Scan for the cell matching the given text and deliver its (x, y) coordinate at center. 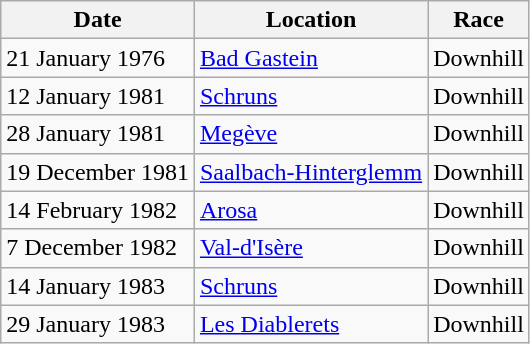
Saalbach-Hinterglemm (310, 172)
Megève (310, 134)
Arosa (310, 210)
14 February 1982 (98, 210)
Val-d'Isère (310, 248)
21 January 1976 (98, 58)
14 January 1983 (98, 286)
Les Diablerets (310, 324)
7 December 1982 (98, 248)
Date (98, 20)
Location (310, 20)
19 December 1981 (98, 172)
28 January 1981 (98, 134)
29 January 1983 (98, 324)
Bad Gastein (310, 58)
12 January 1981 (98, 96)
Race (479, 20)
